For the text-containing cell, return its midpoint in (X, Y) coordinate format. 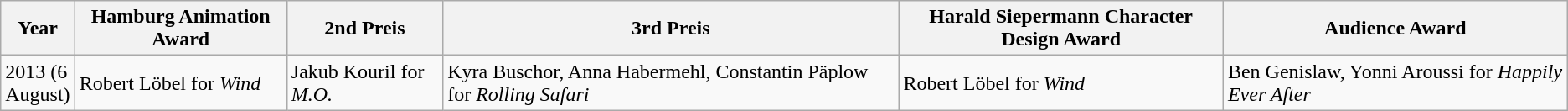
3rd Preis (671, 29)
Hamburg Animation Award (181, 29)
Audience Award (1395, 29)
Kyra Buschor, Anna Habermehl, Constantin Päplow for Rolling Safari (671, 82)
2013 (6 August) (38, 82)
Harald Siepermann Character Design Award (1060, 29)
2nd Preis (364, 29)
Year (38, 29)
Jakub Kouril for M.O. (364, 82)
Ben Genislaw, Yonni Aroussi for Happily Ever After (1395, 82)
